From the cell containing the given text, extract its center point as (X, Y) coordinate. 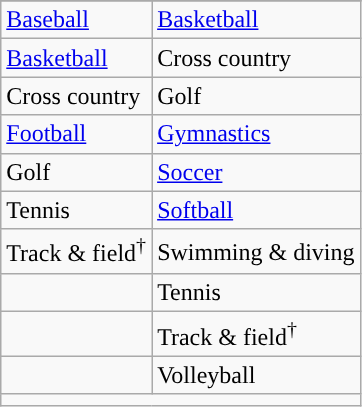
Gymnastics (256, 134)
Volleyball (256, 375)
Softball (256, 210)
Soccer (256, 172)
Football (76, 134)
Swimming & diving (256, 252)
Baseball (76, 20)
